From the cell containing the given text, extract its center point as (X, Y) coordinate. 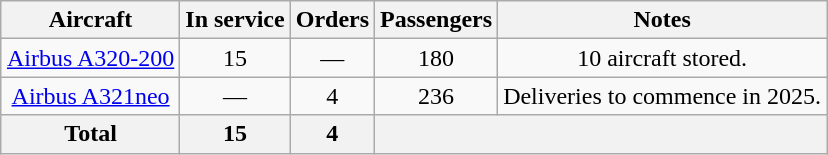
Total (90, 134)
Airbus A320-200 (90, 58)
180 (436, 58)
Orders (332, 20)
236 (436, 96)
Passengers (436, 20)
Aircraft (90, 20)
Airbus A321neo (90, 96)
Deliveries to commence in 2025. (662, 96)
Notes (662, 20)
In service (235, 20)
10 aircraft stored. (662, 58)
